Pinpoint the cell where the given text exists, returning its [x, y] midpoint coordinate. 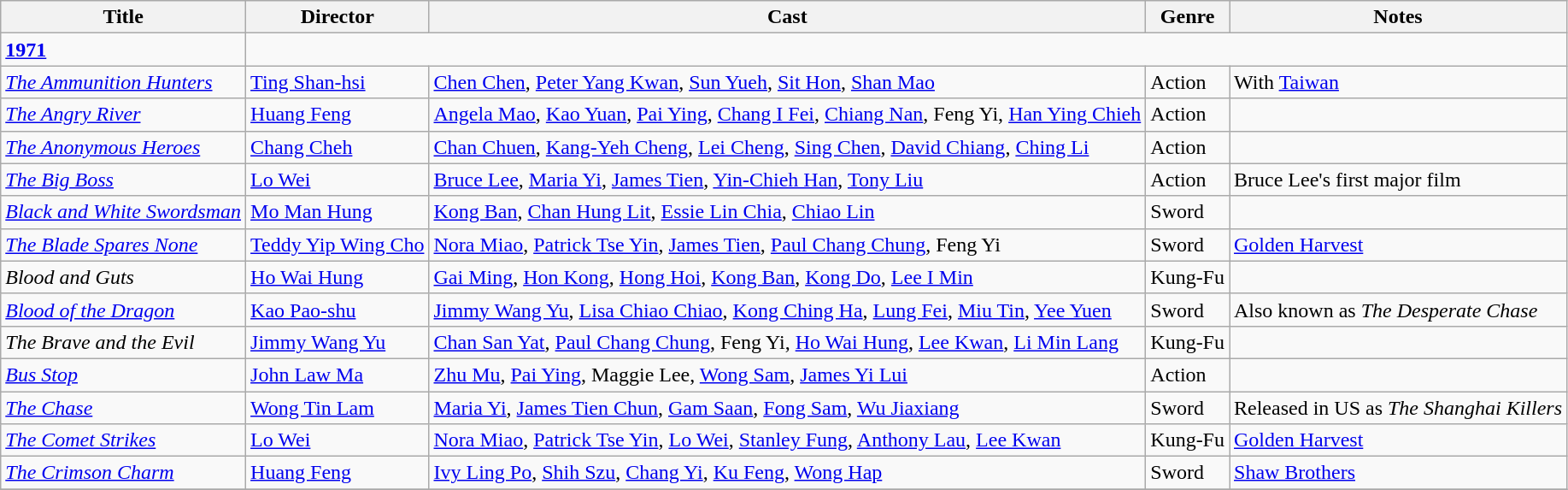
Wong Tin Lam [338, 408]
Mo Man Hung [338, 212]
Maria Yi, James Tien Chun, Gam Saan, Fong Sam, Wu Jiaxiang [788, 408]
The Comet Strikes [123, 440]
With Taiwan [1398, 82]
Nora Miao, Patrick Tse Yin, James Tien, Paul Chang Chung, Feng Yi [788, 245]
Teddy Yip Wing Cho [338, 245]
Zhu Mu, Pai Ying, Maggie Lee, Wong Sam, James Yi Lui [788, 375]
The Brave and the Evil [123, 342]
Cast [788, 17]
Blood of the Dragon [123, 310]
The Big Boss [123, 180]
Nora Miao, Patrick Tse Yin, Lo Wei, Stanley Fung, Anthony Lau, Lee Kwan [788, 440]
Ho Wai Hung [338, 277]
Kong Ban, Chan Hung Lit, Essie Lin Chia, Chiao Lin [788, 212]
Chen Chen, Peter Yang Kwan, Sun Yueh, Sit Hon, Shan Mao [788, 82]
Chang Cheh [338, 147]
Released in US as The Shanghai Killers [1398, 408]
The Anonymous Heroes [123, 147]
The Crimson Charm [123, 473]
Angela Mao, Kao Yuan, Pai Ying, Chang I Fei, Chiang Nan, Feng Yi, Han Ying Chieh [788, 115]
The Ammunition Hunters [123, 82]
Ivy Ling Po, Shih Szu, Chang Yi, Ku Feng, Wong Hap [788, 473]
Shaw Brothers [1398, 473]
Kao Pao-shu [338, 310]
The Angry River [123, 115]
Also known as The Desperate Chase [1398, 310]
Jimmy Wang Yu [338, 342]
Title [123, 17]
Ting Shan-hsi [338, 82]
Jimmy Wang Yu, Lisa Chiao Chiao, Kong Ching Ha, Lung Fei, Miu Tin, Yee Yuen [788, 310]
The Chase [123, 408]
Chan San Yat, Paul Chang Chung, Feng Yi, Ho Wai Hung, Lee Kwan, Li Min Lang [788, 342]
1971 [123, 50]
Chan Chuen, Kang-Yeh Cheng, Lei Cheng, Sing Chen, David Chiang, Ching Li [788, 147]
The Blade Spares None [123, 245]
Bruce Lee's first major film [1398, 180]
Bus Stop [123, 375]
Blood and Guts [123, 277]
Black and White Swordsman [123, 212]
Notes [1398, 17]
Bruce Lee, Maria Yi, James Tien, Yin-Chieh Han, Tony Liu [788, 180]
Gai Ming, Hon Kong, Hong Hoi, Kong Ban, Kong Do, Lee I Min [788, 277]
John Law Ma [338, 375]
Genre [1188, 17]
Director [338, 17]
